Identify which cell holds the provided text, then report its [x, y] central coordinate. 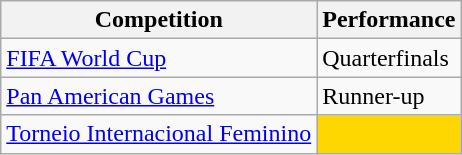
Runner-up [389, 96]
Competition [159, 20]
Quarterfinals [389, 58]
Pan American Games [159, 96]
Torneio Internacional Feminino [159, 134]
Performance [389, 20]
FIFA World Cup [159, 58]
